Detect which cell encompasses the target text, then output its [X, Y] center coordinate. 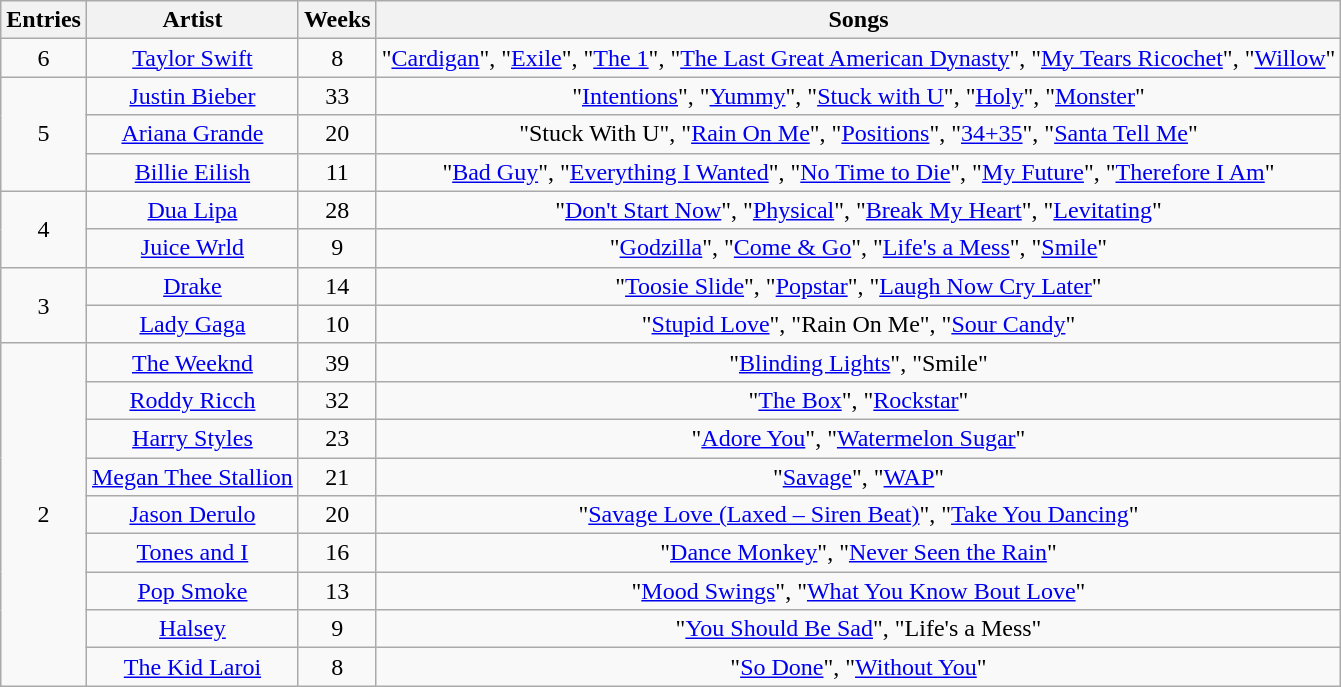
"Don't Start Now", "Physical", "Break My Heart", "Levitating" [858, 210]
Justin Bieber [192, 96]
"You Should Be Sad", "Life's a Mess" [858, 629]
"Godzilla", "Come & Go", "Life's a Mess", "Smile" [858, 248]
"Cardigan", "Exile", "The 1", "The Last Great American Dynasty", "My Tears Ricochet", "Willow" [858, 58]
Pop Smoke [192, 591]
5 [44, 134]
Artist [192, 20]
Juice Wrld [192, 248]
3 [44, 305]
Tones and I [192, 553]
Taylor Swift [192, 58]
Lady Gaga [192, 324]
"Stupid Love", "Rain On Me", "Sour Candy" [858, 324]
"So Done", "Without You" [858, 667]
Halsey [192, 629]
Jason Derulo [192, 515]
23 [337, 438]
33 [337, 96]
6 [44, 58]
Drake [192, 286]
"Dance Monkey", "Never Seen the Rain" [858, 553]
"Toosie Slide", "Popstar", "Laugh Now Cry Later" [858, 286]
Songs [858, 20]
Roddy Ricch [192, 400]
Harry Styles [192, 438]
13 [337, 591]
14 [337, 286]
"Bad Guy", "Everything I Wanted", "No Time to Die", "My Future", "Therefore I Am" [858, 172]
21 [337, 477]
Dua Lipa [192, 210]
"Intentions", "Yummy", "Stuck with U", "Holy", "Monster" [858, 96]
28 [337, 210]
"Savage Love (Laxed – Siren Beat)", "Take You Dancing" [858, 515]
Entries [44, 20]
"Blinding Lights", "Smile" [858, 362]
16 [337, 553]
"Stuck With U", "Rain On Me", "Positions", "34+35", "Santa Tell Me" [858, 134]
"Savage", "WAP" [858, 477]
"Adore You", "Watermelon Sugar" [858, 438]
4 [44, 229]
The Weeknd [192, 362]
Megan Thee Stallion [192, 477]
"The Box", "Rockstar" [858, 400]
11 [337, 172]
39 [337, 362]
Ariana Grande [192, 134]
The Kid Laroi [192, 667]
2 [44, 514]
Billie Eilish [192, 172]
32 [337, 400]
10 [337, 324]
"Mood Swings", "What You Know Bout Love" [858, 591]
Weeks [337, 20]
